For the text-containing cell, return its midpoint in [X, Y] coordinate format. 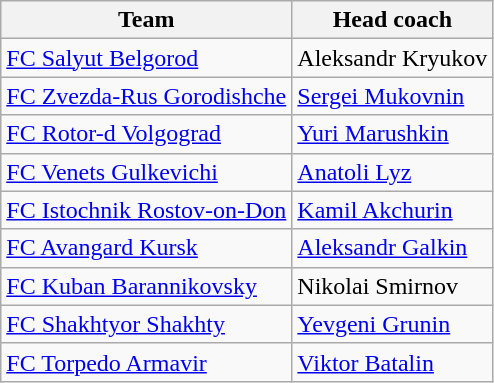
FC Kuban Barannikovsky [146, 286]
Team [146, 20]
FC Avangard Kursk [146, 248]
Yevgeni Grunin [392, 324]
Aleksandr Galkin [392, 248]
Kamil Akchurin [392, 210]
Nikolai Smirnov [392, 286]
FC Shakhtyor Shakhty [146, 324]
FC Rotor-d Volgograd [146, 134]
FC Istochnik Rostov-on-Don [146, 210]
FC Venets Gulkevichi [146, 172]
Aleksandr Kryukov [392, 58]
Yuri Marushkin [392, 134]
Anatoli Lyz [392, 172]
Sergei Mukovnin [392, 96]
FC Torpedo Armavir [146, 362]
Head coach [392, 20]
Viktor Batalin [392, 362]
FC Salyut Belgorod [146, 58]
FC Zvezda-Rus Gorodishche [146, 96]
